From the cell containing the given text, extract its center point as (X, Y) coordinate. 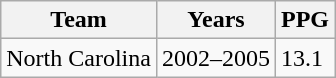
2002–2005 (216, 58)
Years (216, 20)
PPG (306, 20)
13.1 (306, 58)
Team (79, 20)
North Carolina (79, 58)
